Capture the cell that displays the provided text and extract its [X, Y] central coordinate. 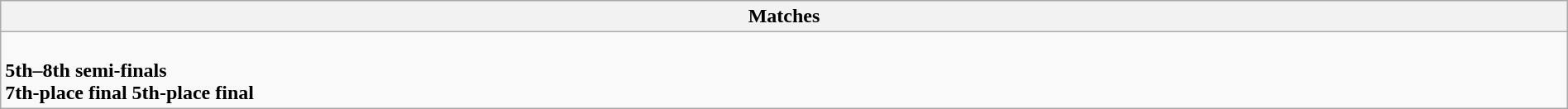
5th–8th semi-finals 7th-place final 5th-place final [784, 70]
Matches [784, 17]
